Capture the cell that displays the provided text and extract its [X, Y] central coordinate. 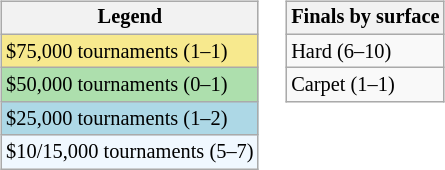
Finals by surface [365, 18]
$10/15,000 tournaments (5–7) [130, 152]
$50,000 tournaments (0–1) [130, 85]
$25,000 tournaments (1–2) [130, 119]
Carpet (1–1) [365, 85]
$75,000 tournaments (1–1) [130, 51]
Hard (6–10) [365, 51]
Legend [130, 18]
